Find where the given text appears and provide that cell's center as [X, Y] coordinate. 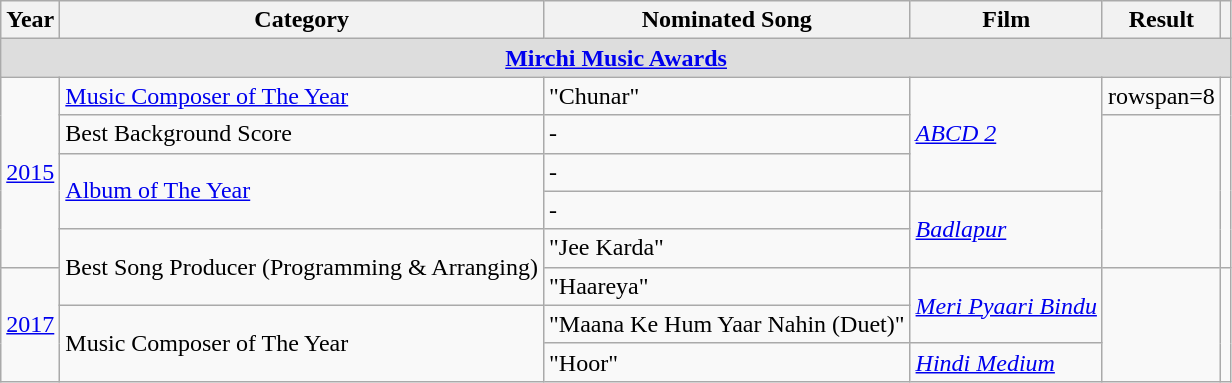
"Chunar" [726, 96]
Film [1006, 20]
Hindi Medium [1006, 362]
2015 [30, 172]
"Maana Ke Hum Yaar Nahin (Duet)" [726, 324]
Result [1161, 20]
2017 [30, 324]
Badlapur [1006, 229]
ABCD 2 [1006, 134]
"Jee Karda" [726, 248]
Year [30, 20]
Nominated Song [726, 20]
"Hoor" [726, 362]
Album of The Year [302, 191]
rowspan=8 [1161, 96]
Category [302, 20]
Best Song Producer (Programming & Arranging) [302, 267]
Mirchi Music Awards [616, 58]
Meri Pyaari Bindu [1006, 305]
"Haareya" [726, 286]
Best Background Score [302, 134]
